Capture the cell that displays the provided text and extract its (x, y) central coordinate. 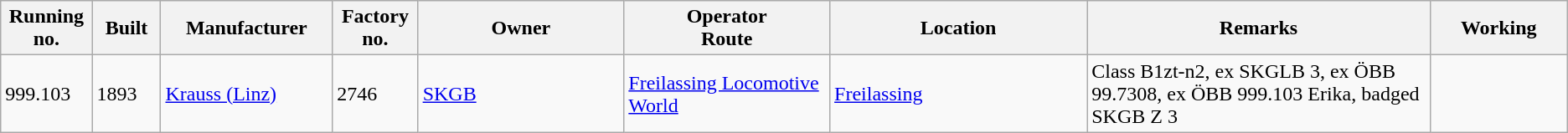
Location (958, 28)
Freilassing Locomotive World (727, 94)
Working (1498, 28)
Manufacturer (246, 28)
Freilassing (958, 94)
Owner (521, 28)
SKGB (521, 94)
Krauss (Linz) (246, 94)
Class B1zt-n2, ex SKGLB 3, ex ÖBB 99.7308, ex ÖBB 999.103 Erika, badged SKGB Z 3 (1259, 94)
Runningno. (47, 28)
OperatorRoute (727, 28)
Built (126, 28)
1893 (126, 94)
Remarks (1259, 28)
999.103 (47, 94)
Factoryno. (375, 28)
2746 (375, 94)
